Capture the cell that displays the provided text and extract its (X, Y) central coordinate. 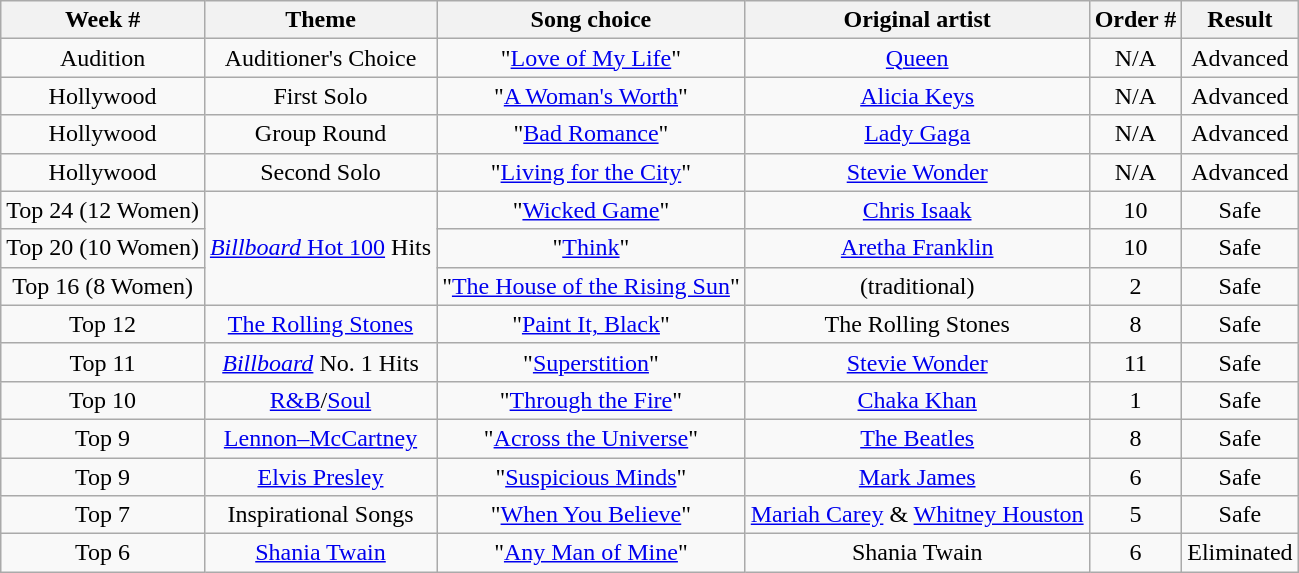
5 (1136, 515)
Top 24 (12 Women) (103, 210)
"Across the Universe" (592, 438)
First Solo (320, 96)
The Beatles (917, 438)
Elvis Presley (320, 477)
Audition (103, 58)
Week # (103, 20)
Order # (1136, 20)
Theme (320, 20)
Mariah Carey & Whitney Houston (917, 515)
"Through the Fire" (592, 400)
Top 12 (103, 324)
Billboard Hot 100 Hits (320, 248)
"The House of the Rising Sun" (592, 286)
Top 16 (8 Women) (103, 286)
Top 20 (10 Women) (103, 248)
Lady Gaga (917, 134)
Chaka Khan (917, 400)
Inspirational Songs (320, 515)
Mark James (917, 477)
Song choice (592, 20)
Top 6 (103, 553)
2 (1136, 286)
"When You Believe" (592, 515)
"Any Man of Mine" (592, 553)
Aretha Franklin (917, 248)
Chris Isaak (917, 210)
"Bad Romance" (592, 134)
Result (1240, 20)
Auditioner's Choice (320, 58)
"Suspicious Minds" (592, 477)
Second Solo (320, 172)
Top 11 (103, 362)
Queen (917, 58)
Billboard No. 1 Hits (320, 362)
"Superstition" (592, 362)
Top 7 (103, 515)
Group Round (320, 134)
Original artist (917, 20)
Eliminated (1240, 553)
(traditional) (917, 286)
11 (1136, 362)
Alicia Keys (917, 96)
"Living for the City" (592, 172)
R&B/Soul (320, 400)
"Think" (592, 248)
1 (1136, 400)
Top 10 (103, 400)
"Wicked Game" (592, 210)
"Love of My Life" (592, 58)
Lennon–McCartney (320, 438)
"A Woman's Worth" (592, 96)
"Paint It, Black" (592, 324)
